Return (X, Y) of the center of cell containing provided text 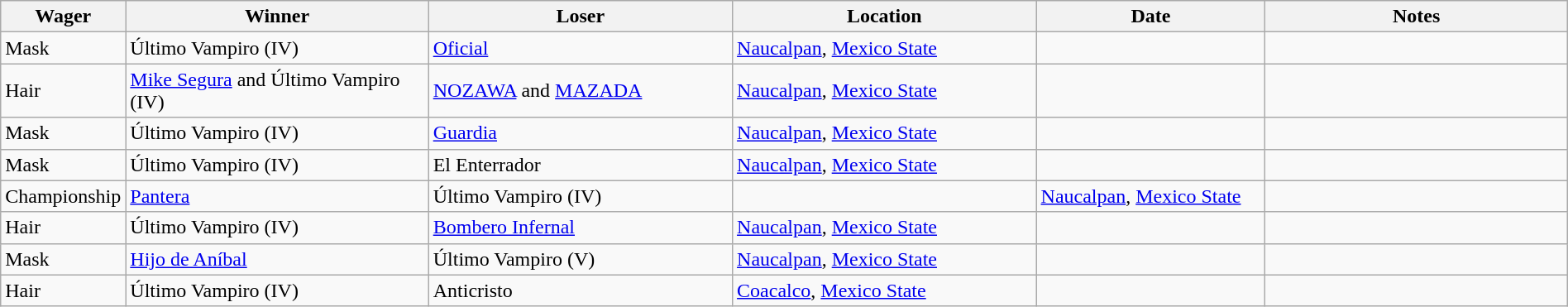
Loser (581, 17)
Notes (1416, 17)
Guardia (581, 133)
NOZAWA and MAZADA (581, 91)
Bombero Infernal (581, 228)
Wager (63, 17)
Mike Segura and Último Vampiro (IV) (277, 91)
Date (1151, 17)
Championship (63, 196)
Coacalco, Mexico State (885, 290)
Pantera (277, 196)
Hijo de Aníbal (277, 259)
El Enterrador (581, 165)
Location (885, 17)
Oficial (581, 48)
Anticristo (581, 290)
Winner (277, 17)
Último Vampiro (V) (581, 259)
